Determine the [X, Y] coordinate at the center of the cell enclosing the given text.  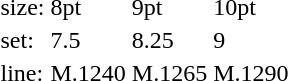
7.5 [88, 40]
8.25 [169, 40]
